Extract the [X, Y] coordinate from the center of the cell holding the provided text.  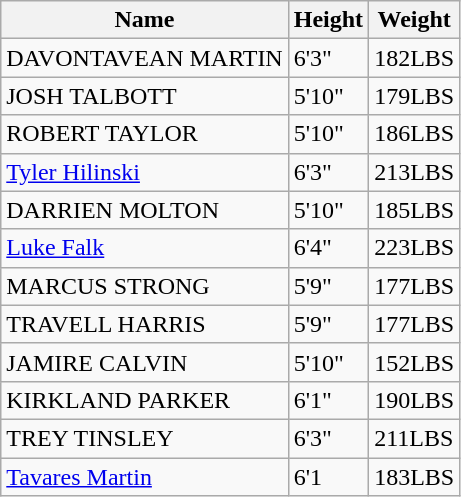
TRAVELL HARRIS [144, 324]
211LBS [414, 438]
6'1 [328, 477]
6'4" [328, 248]
DAVONTAVEAN MARTIN [144, 58]
185LBS [414, 210]
186LBS [414, 134]
Tavares Martin [144, 477]
ROBERT TAYLOR [144, 134]
182LBS [414, 58]
152LBS [414, 362]
213LBS [414, 172]
TREY TINSLEY [144, 438]
183LBS [414, 477]
6'1" [328, 400]
190LBS [414, 400]
JOSH TALBOTT [144, 96]
Name [144, 20]
JAMIRE CALVIN [144, 362]
Luke Falk [144, 248]
179LBS [414, 96]
Tyler Hilinski [144, 172]
Height [328, 20]
223LBS [414, 248]
Weight [414, 20]
KIRKLAND PARKER [144, 400]
MARCUS STRONG [144, 286]
DARRIEN MOLTON [144, 210]
